Output the [X, Y] coordinate of the center of the cell containing the given text.  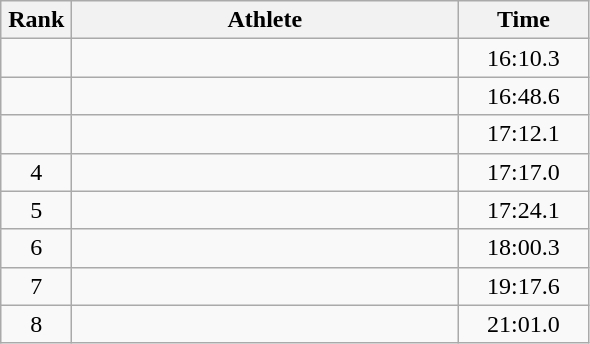
5 [36, 210]
7 [36, 286]
Time [524, 20]
16:10.3 [524, 58]
18:00.3 [524, 248]
16:48.6 [524, 96]
21:01.0 [524, 324]
17:17.0 [524, 172]
8 [36, 324]
19:17.6 [524, 286]
17:24.1 [524, 210]
17:12.1 [524, 134]
Athlete [265, 20]
4 [36, 172]
Rank [36, 20]
6 [36, 248]
